Return the [x, y] coordinate for the center point of the cell that contains the specified text.  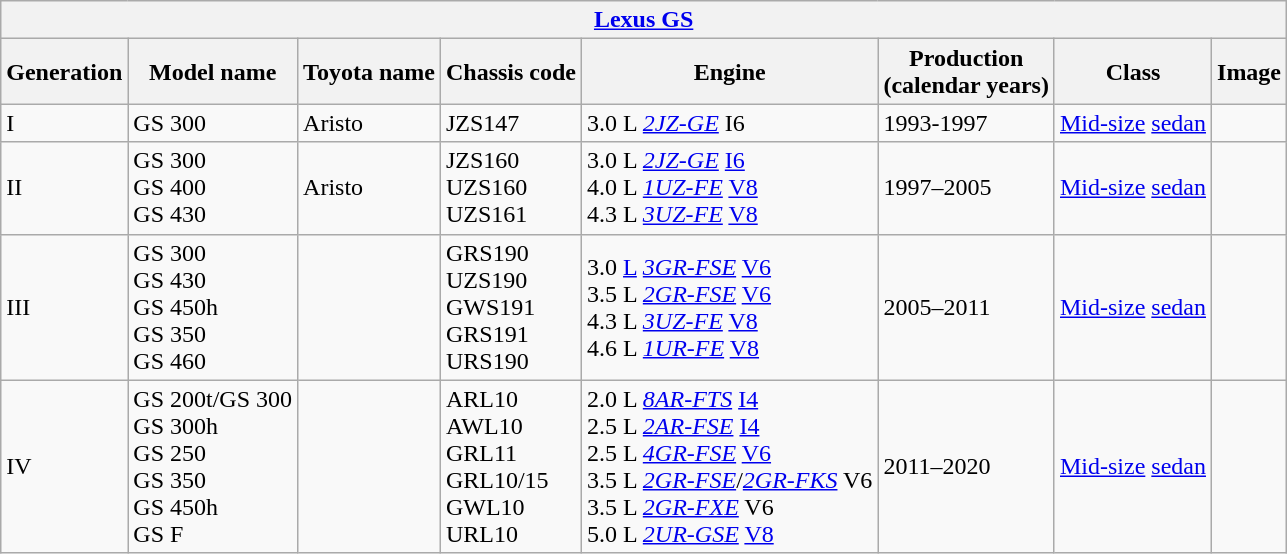
Image [1250, 72]
3.0 L 2JZ-GE I64.0 L 1UZ-FE V84.3 L 3UZ-FE V8 [730, 188]
JZS160UZS160UZS161 [510, 188]
Lexus GS [644, 20]
IV [64, 466]
JZS147 [510, 123]
Toyota name [370, 72]
GS 300GS 430GS 450hGS 350GS 460 [213, 307]
I [64, 123]
2005–2011 [966, 307]
3.0 L 2JZ-GE I6 [730, 123]
Engine [730, 72]
GS 200t/GS 300GS 300hGS 250GS 350GS 450hGS F [213, 466]
2011–2020 [966, 466]
III [64, 307]
Chassis code [510, 72]
GRS190UZS190GWS191GRS191URS190 [510, 307]
Generation [64, 72]
ARL10AWL10GRL11GRL10/15GWL10URL10 [510, 466]
Class [1132, 72]
GS 300 [213, 123]
II [64, 188]
1997–2005 [966, 188]
GS 300GS 400GS 430 [213, 188]
2.0 L 8AR-FTS I42.5 L 2AR-FSE I42.5 L 4GR-FSE V63.5 L 2GR-FSE/2GR-FKS V63.5 L 2GR-FXE V65.0 L 2UR-GSE V8 [730, 466]
3.0 L 3GR-FSE V63.5 L 2GR-FSE V64.3 L 3UZ-FE V84.6 L 1UR-FE V8 [730, 307]
1993-1997 [966, 123]
Model name [213, 72]
Production(calendar years) [966, 72]
